Output the (X, Y) coordinate of the center of the cell containing the given text.  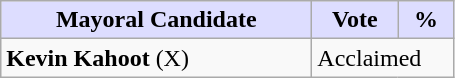
Kevin Kahoot (X) (156, 58)
Acclaimed (383, 58)
% (426, 20)
Mayoral Candidate (156, 20)
Vote (355, 20)
